Locate the cell with the specified text and output its (X, Y) center coordinate. 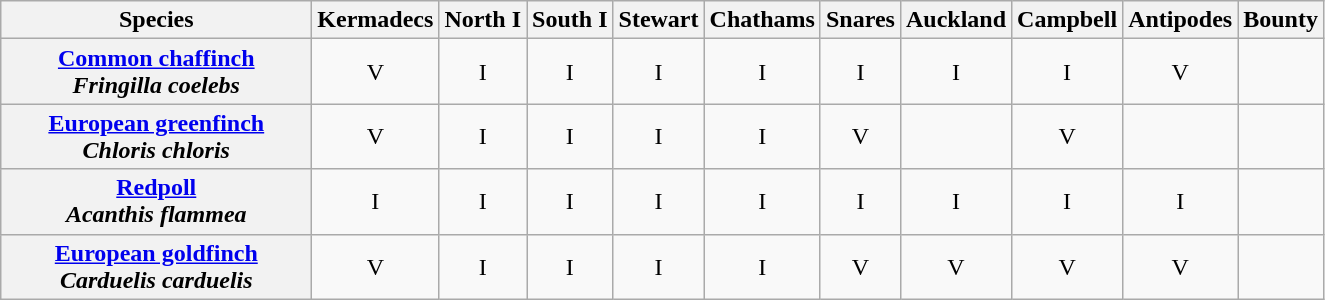
Kermadecs (376, 20)
Auckland (956, 20)
European goldfinchCarduelis carduelis (156, 266)
Antipodes (1180, 20)
European greenfinchChloris chloris (156, 136)
Chathams (762, 20)
Stewart (658, 20)
South I (570, 20)
Campbell (1068, 20)
Bounty (1281, 20)
Species (156, 20)
Snares (860, 20)
North I (483, 20)
RedpollAcanthis flammea (156, 202)
Common chaffinchFringilla coelebs (156, 72)
